Find where the given text appears and provide that cell's center as [x, y] coordinate. 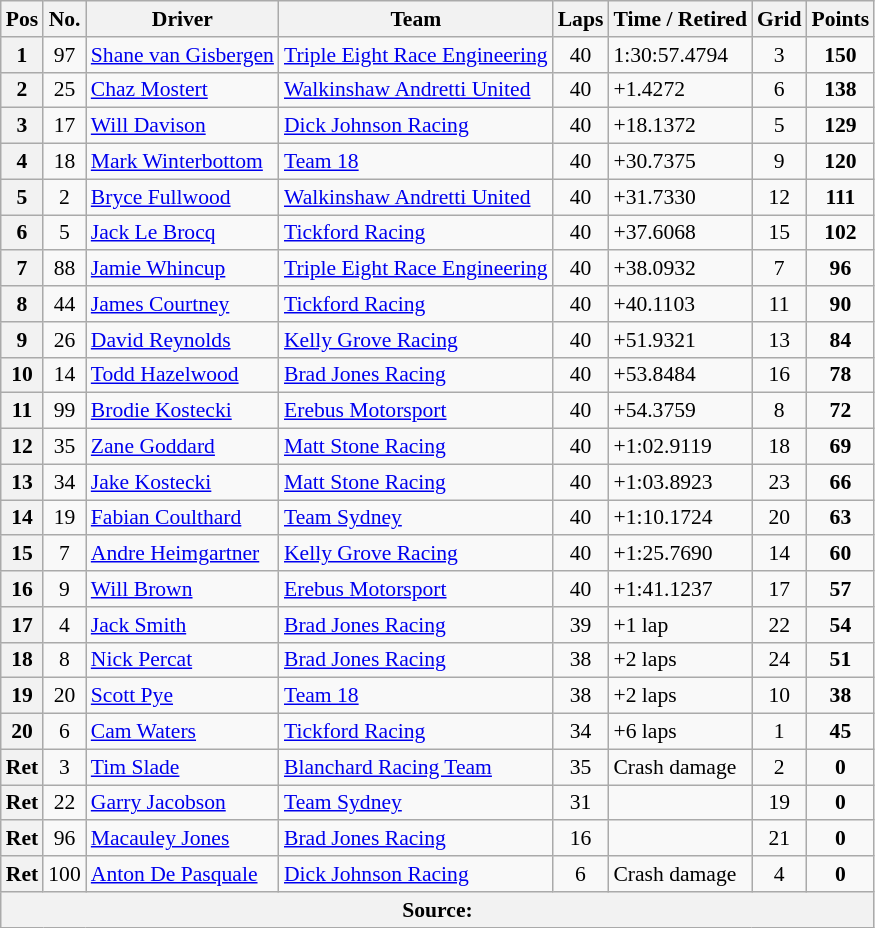
+40.1103 [680, 304]
Todd Hazelwood [182, 375]
+54.3759 [680, 411]
+1:02.9119 [680, 447]
Jake Kostecki [182, 482]
Nick Percat [182, 660]
39 [581, 625]
69 [841, 447]
Team [416, 19]
+1:25.7690 [680, 554]
David Reynolds [182, 340]
+51.9321 [680, 340]
+1:10.1724 [680, 518]
Scott Pye [182, 696]
+31.7330 [680, 197]
102 [841, 233]
Will Brown [182, 589]
Jack Le Brocq [182, 233]
Points [841, 19]
Fabian Coulthard [182, 518]
+1:41.1237 [680, 589]
Chaz Mostert [182, 90]
Driver [182, 19]
Jamie Whincup [182, 269]
44 [64, 304]
120 [841, 162]
+1.4272 [680, 90]
150 [841, 55]
Source: [438, 910]
Grid [780, 19]
Mark Winterbottom [182, 162]
26 [64, 340]
138 [841, 90]
63 [841, 518]
51 [841, 660]
66 [841, 482]
21 [780, 839]
Time / Retired [680, 19]
Garry Jacobson [182, 803]
Brodie Kostecki [182, 411]
84 [841, 340]
99 [64, 411]
24 [780, 660]
+1:03.8923 [680, 482]
Will Davison [182, 126]
Jack Smith [182, 625]
James Courtney [182, 304]
111 [841, 197]
60 [841, 554]
57 [841, 589]
Laps [581, 19]
78 [841, 375]
Shane van Gisbergen [182, 55]
Pos [22, 19]
97 [64, 55]
+1 lap [680, 625]
31 [581, 803]
+18.1372 [680, 126]
+6 laps [680, 732]
1:30:57.4794 [680, 55]
100 [64, 874]
88 [64, 269]
23 [780, 482]
Anton De Pasquale [182, 874]
+53.8484 [680, 375]
+30.7375 [680, 162]
Blanchard Racing Team [416, 767]
+37.6068 [680, 233]
25 [64, 90]
Macauley Jones [182, 839]
Tim Slade [182, 767]
Cam Waters [182, 732]
90 [841, 304]
+38.0932 [680, 269]
72 [841, 411]
Zane Goddard [182, 447]
Bryce Fullwood [182, 197]
No. [64, 19]
54 [841, 625]
129 [841, 126]
Andre Heimgartner [182, 554]
45 [841, 732]
